Output the (X, Y) coordinate of the center of the cell containing the given text.  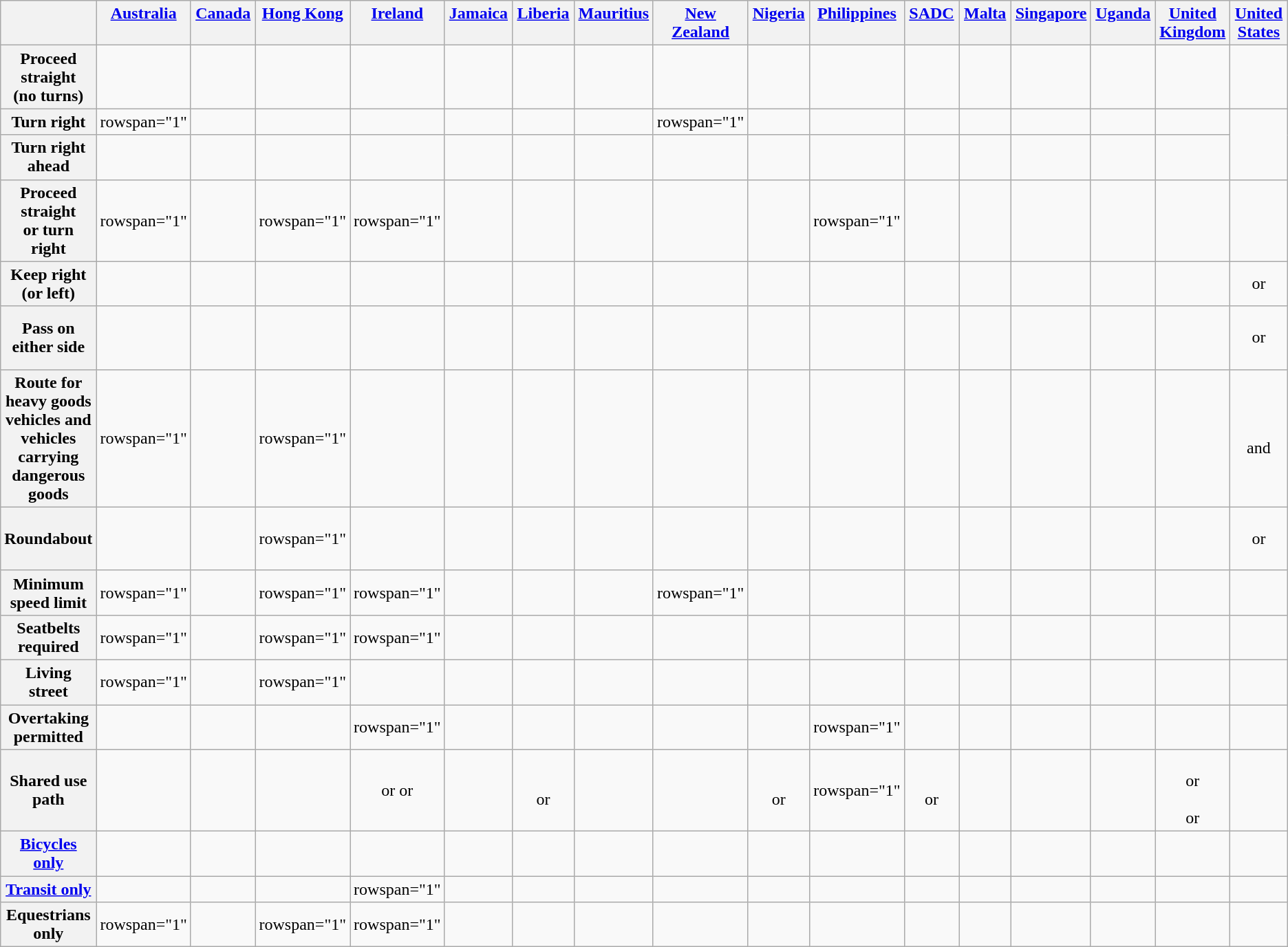
Living street (48, 682)
Nigeria (779, 23)
Overtakingpermitted (48, 726)
Ireland (398, 23)
and (1259, 438)
Minimum speed limit (48, 593)
Pass oneither side (48, 338)
Equestrians only (48, 924)
Singapore (1051, 23)
Turn rightahead (48, 157)
Roundabout (48, 538)
Proceedstraightor turn right (48, 220)
Proceedstraight(no turns) (48, 77)
Bicycles only (48, 854)
Transit only (48, 889)
Mauritius (614, 23)
Australia (144, 23)
or or (398, 791)
oror (1193, 791)
Shared use path (48, 791)
United Kingdom (1193, 23)
SADC (932, 23)
Seatbelts required (48, 637)
Malta (985, 23)
New Zealand (700, 23)
Route for heavy goods vehicles and vehicles carrying dangerous goods (48, 438)
Keep right(or left) (48, 283)
Canada (223, 23)
United States (1259, 23)
Jamaica (479, 23)
Philippines (857, 23)
Liberia (544, 23)
Hong Kong (303, 23)
Uganda (1123, 23)
Turn right (48, 122)
